Return [x, y] of the center of cell containing provided text 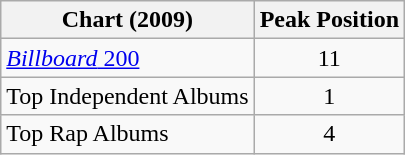
Billboard 200 [128, 58]
11 [329, 58]
Top Rap Albums [128, 134]
Top Independent Albums [128, 96]
Chart (2009) [128, 20]
1 [329, 96]
4 [329, 134]
Peak Position [329, 20]
